Pinpoint the cell where the given text exists, returning its [x, y] midpoint coordinate. 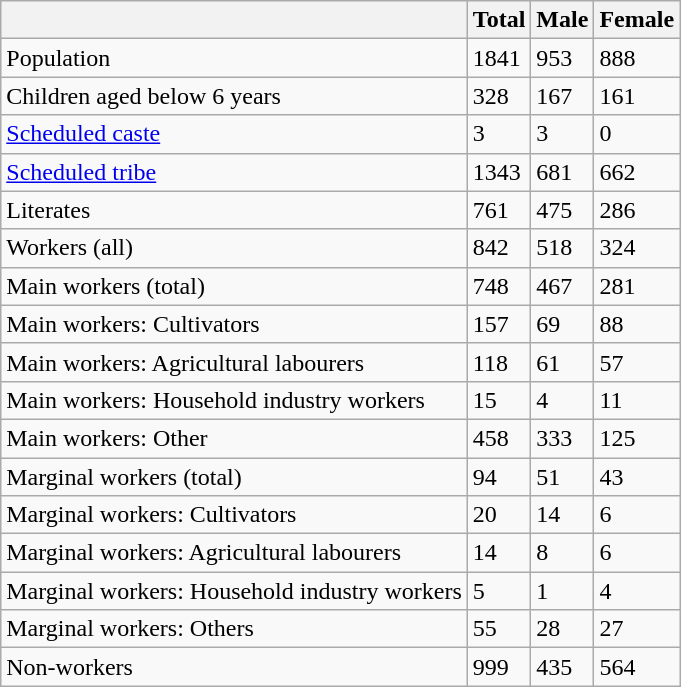
Marginal workers: Household industry workers [234, 591]
Female [637, 20]
157 [499, 324]
333 [562, 438]
888 [637, 58]
953 [562, 58]
Male [562, 20]
842 [499, 248]
94 [499, 477]
57 [637, 362]
Marginal workers: Cultivators [234, 515]
11 [637, 400]
88 [637, 324]
69 [562, 324]
125 [637, 438]
Non-workers [234, 667]
15 [499, 400]
467 [562, 286]
1 [562, 591]
118 [499, 362]
28 [562, 629]
161 [637, 96]
Total [499, 20]
Main workers: Cultivators [234, 324]
20 [499, 515]
748 [499, 286]
167 [562, 96]
999 [499, 667]
8 [562, 553]
5 [499, 591]
564 [637, 667]
286 [637, 210]
Main workers (total) [234, 286]
1343 [499, 172]
Main workers: Household industry workers [234, 400]
662 [637, 172]
Scheduled tribe [234, 172]
Literates [234, 210]
Marginal workers: Agricultural labourers [234, 553]
324 [637, 248]
0 [637, 134]
Marginal workers (total) [234, 477]
281 [637, 286]
Children aged below 6 years [234, 96]
43 [637, 477]
Population [234, 58]
328 [499, 96]
458 [499, 438]
Scheduled caste [234, 134]
1841 [499, 58]
435 [562, 667]
55 [499, 629]
518 [562, 248]
61 [562, 362]
Workers (all) [234, 248]
761 [499, 210]
681 [562, 172]
Main workers: Other [234, 438]
51 [562, 477]
475 [562, 210]
Main workers: Agricultural labourers [234, 362]
Marginal workers: Others [234, 629]
27 [637, 629]
